Identify which cell holds the provided text, then report its (X, Y) central coordinate. 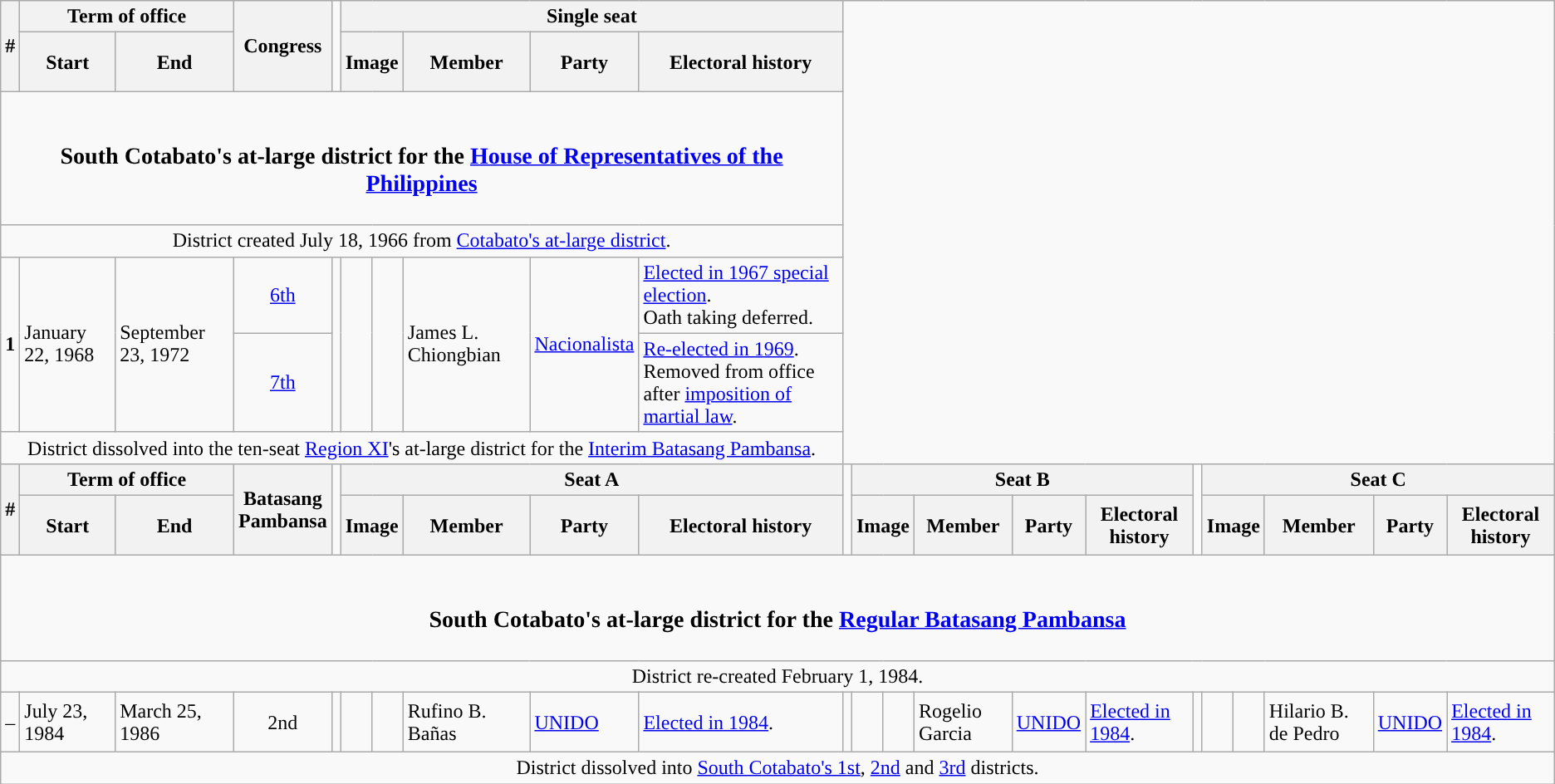
Hilario B. de Pedro (1319, 723)
District re-created February 1, 1984. (777, 677)
– (10, 723)
Nacionalista (585, 344)
Rogelio Garcia (963, 723)
2nd (282, 723)
1 (10, 344)
James L. Chiongbian (467, 344)
7th (282, 382)
Re-elected in 1969.Removed from office after imposition of martial law. (741, 382)
Congress (282, 47)
BatasangPambansa (282, 509)
Rufino B. Bañas (467, 723)
District dissolved into the ten-seat Region XI's at-large district for the Interim Batasang Pambansa. (422, 448)
South Cotabato's at-large district for the Regular Batasang Pambansa (777, 608)
Seat A (591, 479)
Elected in 1967 special election.Oath taking deferred. (741, 295)
March 25, 1986 (174, 723)
South Cotabato's at-large district for the House of Representatives of the Philippines (422, 159)
District dissolved into South Cotabato's 1st, 2nd and 3rd districts. (777, 768)
6th (282, 295)
Seat C (1378, 479)
Single seat (591, 17)
January 22, 1968 (68, 344)
July 23, 1984 (68, 723)
September 23, 1972 (174, 344)
District created July 18, 1966 from Cotabato's at-large district. (422, 241)
Seat B (1022, 479)
